Determine the (X, Y) coordinate at the center of the cell enclosing the given text.  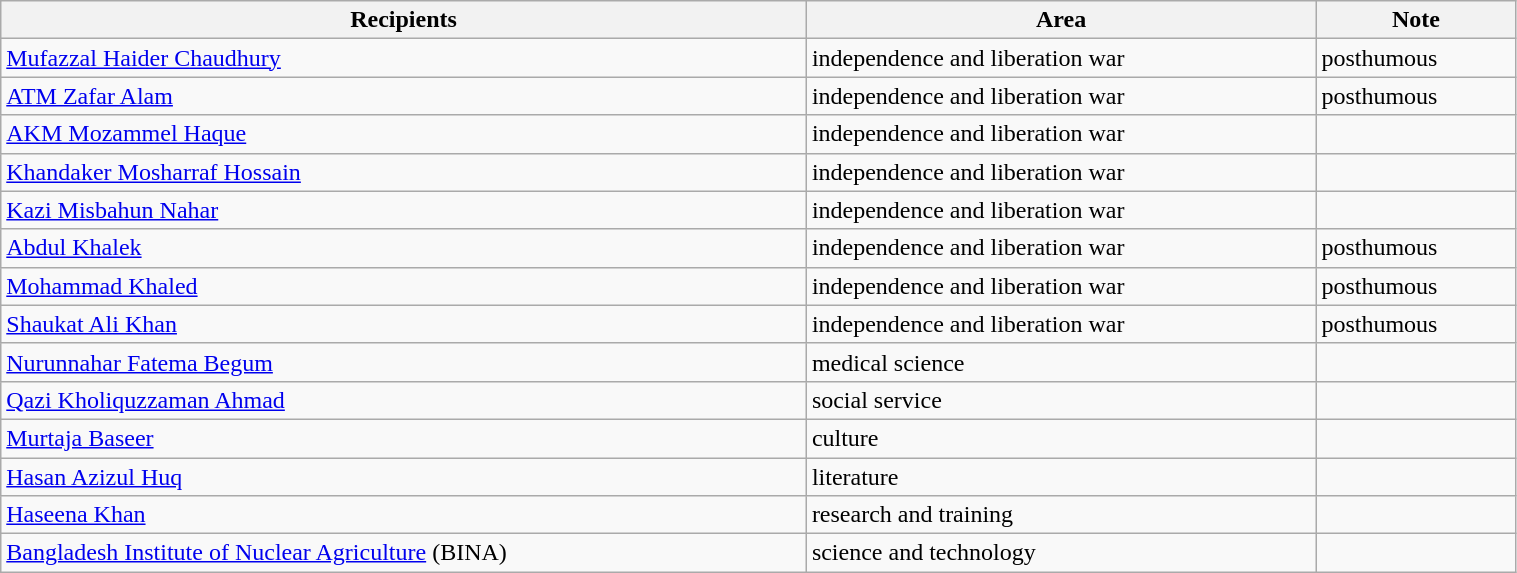
Hasan Azizul Huq (404, 477)
culture (1061, 438)
Qazi Kholiquzzaman Ahmad (404, 400)
Shaukat Ali Khan (404, 324)
Khandaker Mosharraf Hossain (404, 172)
literature (1061, 477)
Mohammad Khaled (404, 286)
Murtaja Baseer (404, 438)
Mufazzal Haider Chaudhury (404, 58)
science and technology (1061, 553)
research and training (1061, 515)
Recipients (404, 20)
Haseena Khan (404, 515)
Nurunnahar Fatema Begum (404, 362)
Abdul Khalek (404, 248)
Note (1416, 20)
ATM Zafar Alam (404, 96)
AKM Mozammel Haque (404, 134)
Bangladesh Institute of Nuclear Agriculture (BINA) (404, 553)
medical science (1061, 362)
Kazi Misbahun Nahar (404, 210)
social service (1061, 400)
Area (1061, 20)
